Return the [x, y] coordinate for the center point of the cell that contains the specified text.  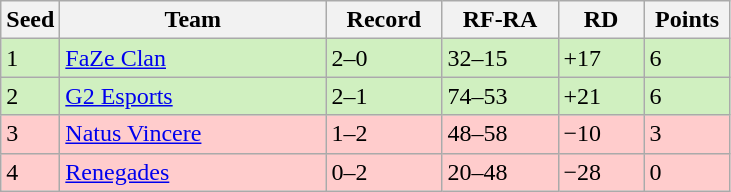
RD [601, 20]
Renegades [193, 172]
1 [30, 58]
FaZe Clan [193, 58]
Points [687, 20]
−10 [601, 134]
2–0 [384, 58]
2 [30, 96]
32–15 [500, 58]
48–58 [500, 134]
Seed [30, 20]
Team [193, 20]
0 [687, 172]
2–1 [384, 96]
1–2 [384, 134]
+21 [601, 96]
+17 [601, 58]
74–53 [500, 96]
RF-RA [500, 20]
20–48 [500, 172]
4 [30, 172]
0–2 [384, 172]
G2 Esports [193, 96]
Record [384, 20]
Natus Vincere [193, 134]
−28 [601, 172]
